Locate the cell with the specified text and output its [x, y] center coordinate. 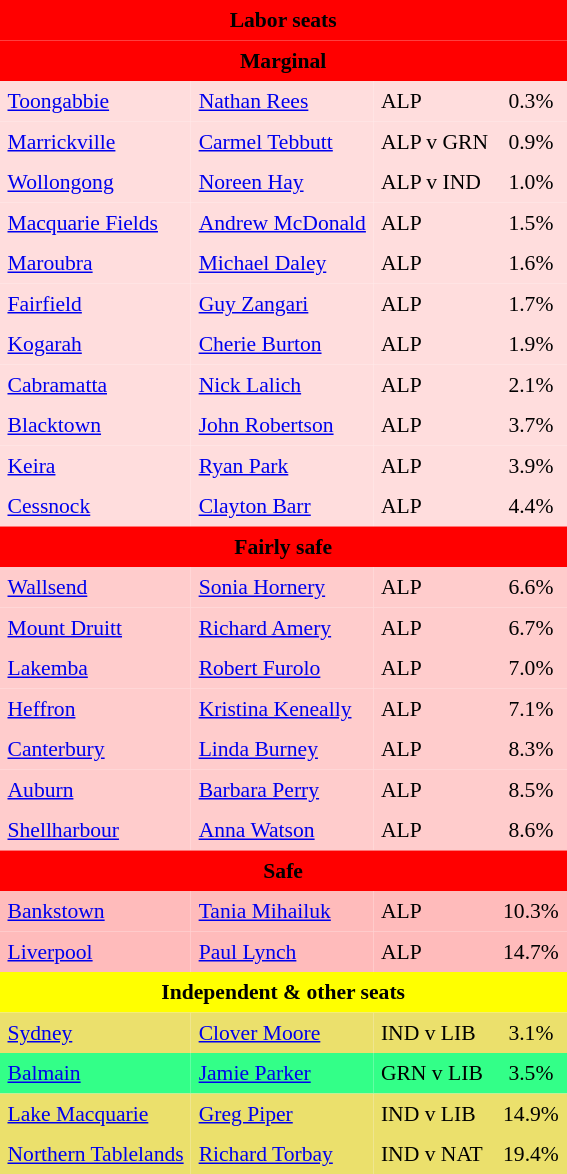
Sydney [96, 1032]
Lakemba [96, 668]
Ryan Park [282, 465]
Macquarie Fields [96, 222]
Cessnock [96, 506]
Labor seats [283, 20]
Barbara Perry [282, 789]
Shellharbour [96, 830]
Clover Moore [282, 1032]
Sonia Hornery [282, 587]
3.7% [532, 425]
2.1% [532, 384]
Balmain [96, 1073]
1.5% [532, 222]
1.9% [532, 344]
Fairly safe [283, 546]
Greg Piper [282, 1113]
John Robertson [282, 425]
Anna Watson [282, 830]
Carmel Tebbutt [282, 141]
1.6% [532, 263]
1.0% [532, 182]
Canterbury [96, 749]
ALP v IND [434, 182]
6.6% [532, 587]
Nick Lalich [282, 384]
1.7% [532, 303]
Kristina Keneally [282, 708]
Tania Mihailuk [282, 911]
3.9% [532, 465]
14.9% [532, 1113]
Linda Burney [282, 749]
3.1% [532, 1032]
Auburn [96, 789]
Marrickville [96, 141]
19.4% [532, 1154]
Guy Zangari [282, 303]
IND v NAT [434, 1154]
Lake Macquarie [96, 1113]
Maroubra [96, 263]
Andrew McDonald [282, 222]
GRN v LIB [434, 1073]
Safe [283, 870]
Bankstown [96, 911]
Cabramatta [96, 384]
Clayton Barr [282, 506]
ALP v GRN [434, 141]
Marginal [283, 60]
0.3% [532, 101]
Toongabbie [96, 101]
Keira [96, 465]
8.3% [532, 749]
3.5% [532, 1073]
0.9% [532, 141]
7.0% [532, 668]
Richard Amery [282, 627]
Blacktown [96, 425]
Wallsend [96, 587]
8.6% [532, 830]
Michael Daley [282, 263]
Fairfield [96, 303]
14.7% [532, 951]
Wollongong [96, 182]
Noreen Hay [282, 182]
10.3% [532, 911]
Cherie Burton [282, 344]
Liverpool [96, 951]
Robert Furolo [282, 668]
4.4% [532, 506]
7.1% [532, 708]
Independent & other seats [283, 992]
Richard Torbay [282, 1154]
Nathan Rees [282, 101]
Heffron [96, 708]
Paul Lynch [282, 951]
Kogarah [96, 344]
Mount Druitt [96, 627]
Jamie Parker [282, 1073]
6.7% [532, 627]
8.5% [532, 789]
Northern Tablelands [96, 1154]
